Scan for the cell matching the given text and deliver its (X, Y) coordinate at center. 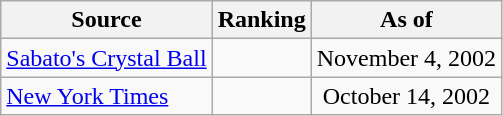
Ranking (262, 20)
November 4, 2002 (406, 58)
October 14, 2002 (406, 96)
Source (106, 20)
Sabato's Crystal Ball (106, 58)
New York Times (106, 96)
As of (406, 20)
